Pinpoint the cell where the given text exists, returning its (x, y) midpoint coordinate. 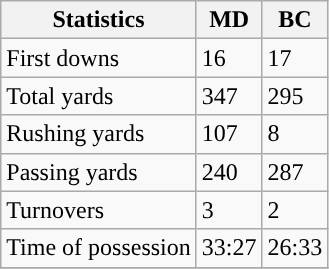
Turnovers (99, 210)
26:33 (295, 248)
16 (229, 58)
240 (229, 172)
347 (229, 96)
287 (295, 172)
17 (295, 58)
Passing yards (99, 172)
Rushing yards (99, 134)
107 (229, 134)
2 (295, 210)
Time of possession (99, 248)
BC (295, 20)
Total yards (99, 96)
8 (295, 134)
3 (229, 210)
First downs (99, 58)
295 (295, 96)
Statistics (99, 20)
33:27 (229, 248)
MD (229, 20)
